Output the [x, y] coordinate of the center of the cell containing the given text.  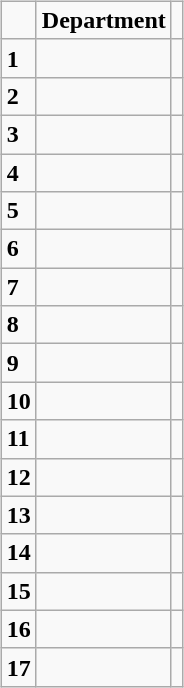
11 [18, 439]
10 [18, 401]
9 [18, 363]
3 [18, 134]
6 [18, 249]
16 [18, 629]
Department [104, 20]
2 [18, 96]
5 [18, 211]
7 [18, 287]
13 [18, 515]
8 [18, 325]
15 [18, 591]
1 [18, 58]
14 [18, 553]
17 [18, 667]
4 [18, 173]
12 [18, 477]
